Return [X, Y] of the center of cell containing provided text 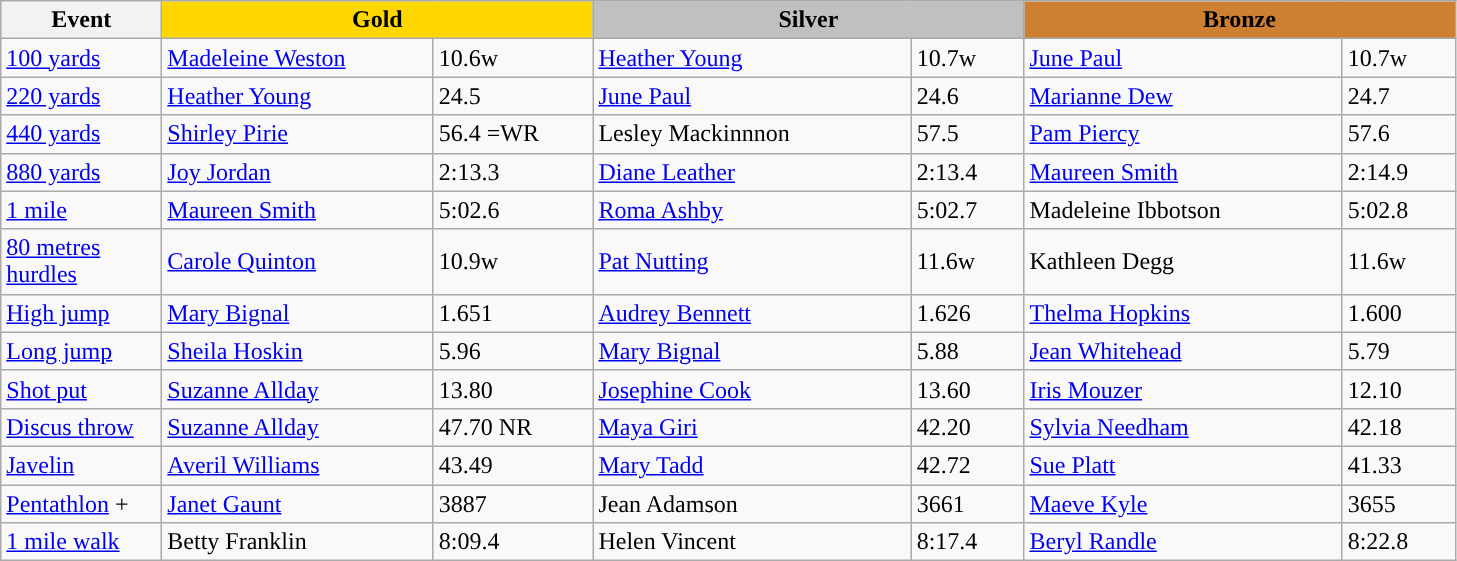
8:17.4 [968, 542]
80 metres hurdles [82, 262]
3887 [513, 503]
880 yards [82, 172]
12.10 [1398, 389]
10.9w [513, 262]
Madeleine Weston [298, 58]
Bronze [1240, 20]
Helen Vincent [752, 542]
Sue Platt [1183, 465]
24.6 [968, 96]
5.88 [968, 351]
57.6 [1398, 134]
5:02.7 [968, 210]
Iris Mouzer [1183, 389]
Maya Giri [752, 427]
Lesley Mackinnnon [752, 134]
100 yards [82, 58]
Shot put [82, 389]
2:13.4 [968, 172]
24.5 [513, 96]
Betty Franklin [298, 542]
Joy Jordan [298, 172]
Pat Nutting [752, 262]
42.72 [968, 465]
Kathleen Degg [1183, 262]
Sylvia Needham [1183, 427]
Madeleine Ibbotson [1183, 210]
1.651 [513, 313]
2:13.3 [513, 172]
8:22.8 [1398, 542]
13.80 [513, 389]
Gold [378, 20]
2:14.9 [1398, 172]
Jean Whitehead [1183, 351]
Thelma Hopkins [1183, 313]
Audrey Bennett [752, 313]
Janet Gaunt [298, 503]
Discus throw [82, 427]
Shirley Pirie [298, 134]
440 yards [82, 134]
Mary Tadd [752, 465]
3661 [968, 503]
1.626 [968, 313]
Silver [808, 20]
Carole Quinton [298, 262]
10.6w [513, 58]
5.96 [513, 351]
Jean Adamson [752, 503]
3655 [1398, 503]
5:02.8 [1398, 210]
43.49 [513, 465]
Roma Ashby [752, 210]
Javelin [82, 465]
13.60 [968, 389]
Pentathlon + [82, 503]
5:02.6 [513, 210]
220 yards [82, 96]
High jump [82, 313]
8:09.4 [513, 542]
24.7 [1398, 96]
Josephine Cook [752, 389]
56.4 =WR [513, 134]
1 mile walk [82, 542]
Marianne Dew [1183, 96]
Beryl Randle [1183, 542]
Maeve Kyle [1183, 503]
1 mile [82, 210]
Event [82, 20]
47.70 NR [513, 427]
Sheila Hoskin [298, 351]
Long jump [82, 351]
5.79 [1398, 351]
57.5 [968, 134]
Averil Williams [298, 465]
41.33 [1398, 465]
1.600 [1398, 313]
Pam Piercy [1183, 134]
42.20 [968, 427]
Diane Leather [752, 172]
42.18 [1398, 427]
